Capture the cell that displays the provided text and extract its [X, Y] central coordinate. 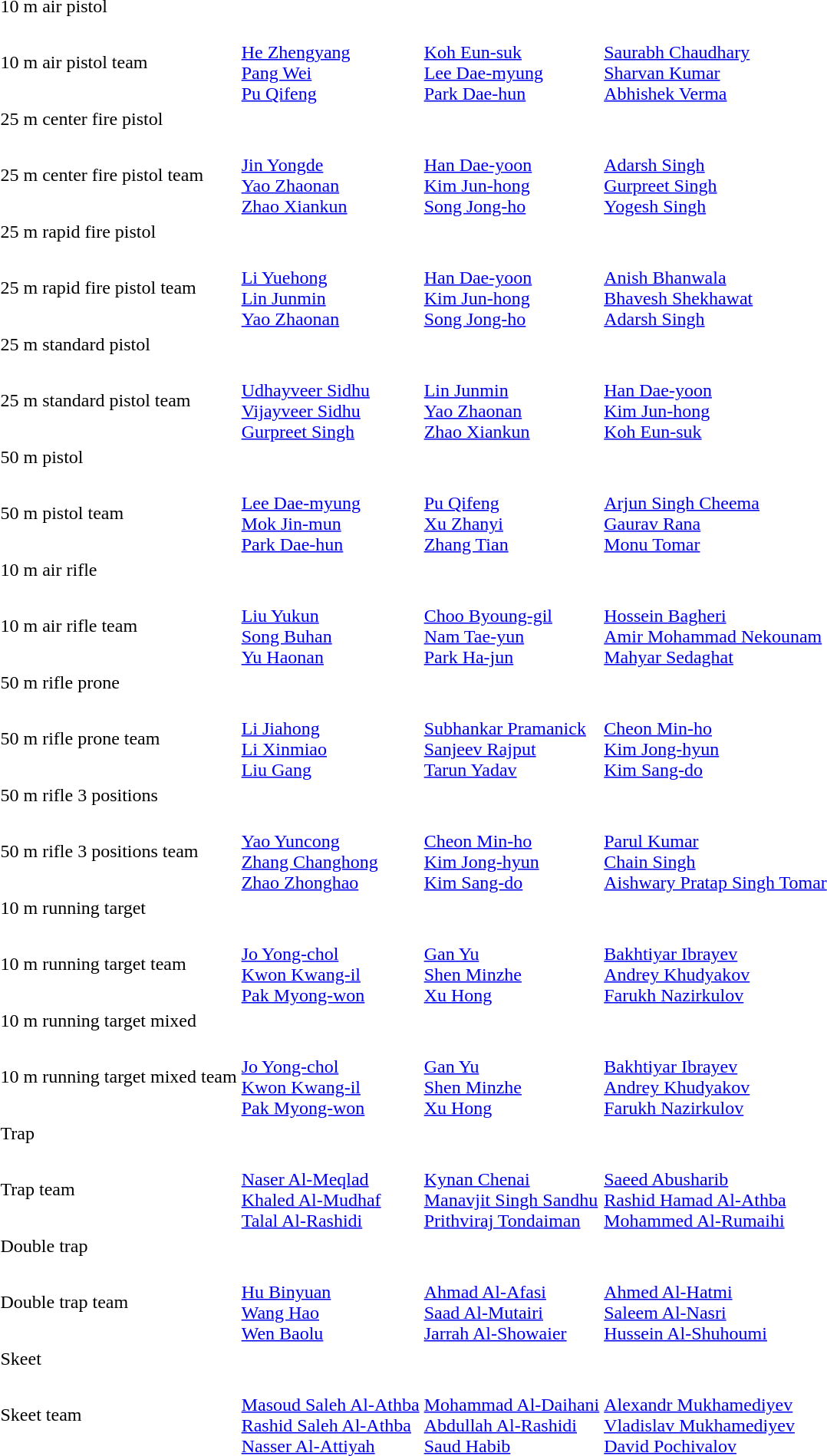
Koh Eun-sukLee Dae-myungPark Dae-hun [512, 63]
Choo Byoung-gilNam Tae-yunPark Ha-jun [512, 626]
Yao YuncongZhang ChanghongZhao Zhonghao [330, 851]
Jin YongdeYao ZhaonanZhao Xiankun [330, 175]
Hu BinyuanWang HaoWen Baolu [330, 1302]
Liu YukunSong BuhanYu Haonan [330, 626]
Li YuehongLin JunminYao Zhaonan [330, 288]
Lin JunminYao ZhaonanZhao Xiankun [512, 400]
Udhayveer SidhuVijayveer SidhuGurpreet Singh [330, 400]
Ahmad Al-AfasiSaad Al-MutairiJarrah Al-Showaier [512, 1302]
Lee Dae-myungMok Jin-munPark Dae-hun [330, 514]
Kynan ChenaiManavjit Singh SandhuPrithviraj Tondaiman [512, 1190]
Cheon Min-hoKim Jong-hyunKim Sang-do [512, 851]
Li JiahongLi XinmiaoLiu Gang [330, 739]
Naser Al-MeqladKhaled Al-MudhafTalal Al-Rashidi [330, 1190]
Pu QifengXu ZhanyiZhang Tian [512, 514]
He ZhengyangPang WeiPu Qifeng [330, 63]
Subhankar PramanickSanjeev RajputTarun Yadav [512, 739]
